From the cell containing the given text, extract its center point as [x, y] coordinate. 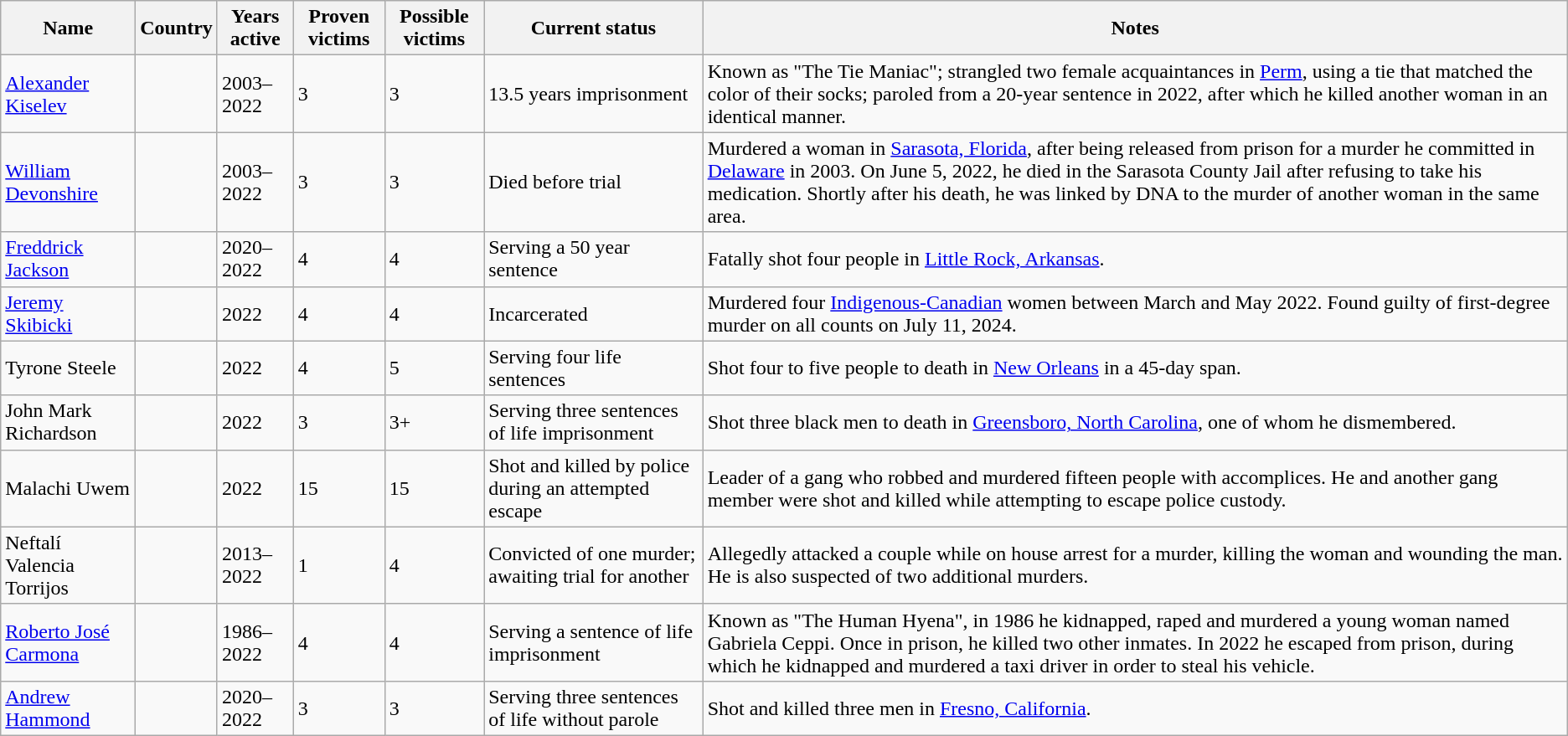
1986–2022 [255, 642]
2013–2022 [255, 565]
Current status [593, 28]
Shot three black men to death in Greensboro, North Carolina, one of whom he dismembered. [1135, 422]
Convicted of one murder; awaiting trial for another [593, 565]
5 [434, 368]
3+ [434, 422]
Serving three sentences of life imprisonment [593, 422]
Tyrone Steele [69, 368]
Proven victims [338, 28]
Shot and killed three men in Fresno, California. [1135, 708]
Shot and killed by police during an attempted escape [593, 488]
Murdered four Indigenous-Canadian women between March and May 2022. Found guilty of first-degree murder on all counts on July 11, 2024. [1135, 313]
Jeremy Skibicki [69, 313]
William Devonshire [69, 183]
Neftalí Valencia Torrijos [69, 565]
Incarcerated [593, 313]
Shot four to five people to death in New Orleans in a 45-day span. [1135, 368]
Country [177, 28]
John Mark Richardson [69, 422]
Andrew Hammond [69, 708]
Serving a sentence of life imprisonment [593, 642]
Serving three sentences of life without parole [593, 708]
Freddrick Jackson [69, 260]
Possible victims [434, 28]
Notes [1135, 28]
Alexander Kiselev [69, 94]
Serving a 50 year sentence [593, 260]
Name [69, 28]
1 [338, 565]
13.5 years imprisonment [593, 94]
Fatally shot four people in Little Rock, Arkansas. [1135, 260]
Serving four life sentences [593, 368]
Years active [255, 28]
Malachi Uwem [69, 488]
Died before trial [593, 183]
Roberto José Carmona [69, 642]
